Find where the given text appears and provide that cell's center as (X, Y) coordinate. 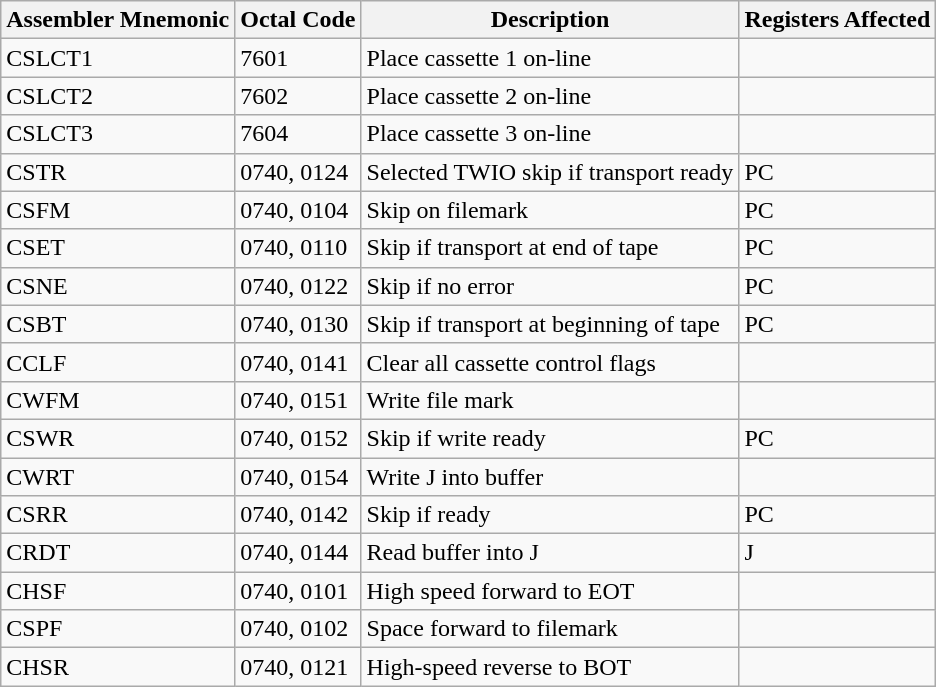
CHSR (118, 667)
CSFM (118, 210)
Place cassette 2 on-line (550, 96)
CWRT (118, 477)
0740, 0141 (298, 362)
CRDT (118, 553)
Registers Affected (838, 20)
Read buffer into J (550, 553)
J (838, 553)
0740, 0130 (298, 324)
CSNE (118, 286)
CSTR (118, 172)
CCLF (118, 362)
0740, 0124 (298, 172)
CSWR (118, 438)
CSET (118, 248)
Write J into buffer (550, 477)
Skip if ready (550, 515)
Description (550, 20)
Octal Code (298, 20)
Skip if transport at beginning of tape (550, 324)
CSLCT3 (118, 134)
7602 (298, 96)
Skip if write ready (550, 438)
0740, 0142 (298, 515)
0740, 0144 (298, 553)
CSLCT2 (118, 96)
7601 (298, 58)
Place cassette 1 on-line (550, 58)
0740, 0102 (298, 629)
CSBT (118, 324)
High-speed reverse to BOT (550, 667)
CSRR (118, 515)
Selected TWIO skip if transport ready (550, 172)
Assembler Mnemonic (118, 20)
Skip on filemark (550, 210)
0740, 0101 (298, 591)
Skip if no error (550, 286)
High speed forward to EOT (550, 591)
7604 (298, 134)
Clear all cassette control flags (550, 362)
Skip if transport at end of tape (550, 248)
Place cassette 3 on-line (550, 134)
CWFM (118, 400)
0740, 0121 (298, 667)
Write file mark (550, 400)
0740, 0154 (298, 477)
CHSF (118, 591)
0740, 0152 (298, 438)
Space forward to filemark (550, 629)
0740, 0122 (298, 286)
0740, 0151 (298, 400)
0740, 0110 (298, 248)
CSLCT1 (118, 58)
CSPF (118, 629)
0740, 0104 (298, 210)
